Search for the cell housing the specified text and yield its (X, Y) center coordinate. 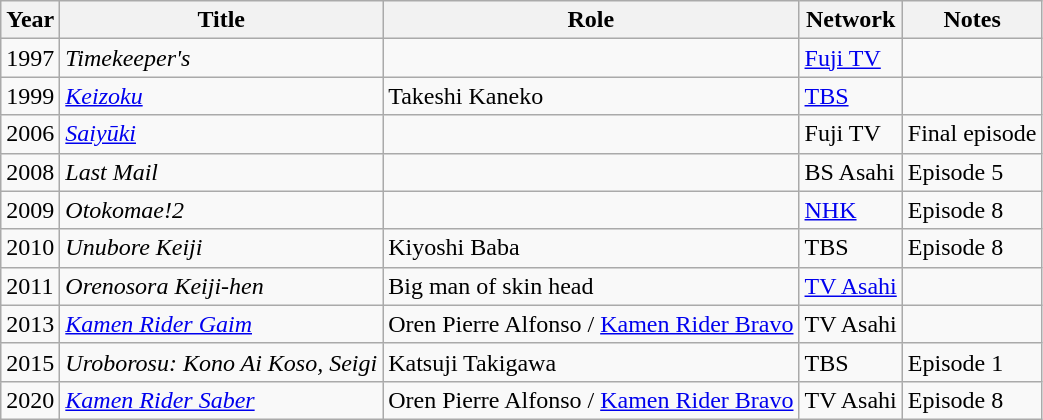
Year (30, 20)
1997 (30, 58)
Katsuji Takigawa (591, 362)
Takeshi Kaneko (591, 96)
2008 (30, 172)
2020 (30, 400)
Saiyūki (222, 134)
Orenosora Keiji-hen (222, 286)
2011 (30, 286)
Kiyoshi Baba (591, 248)
Unubore Keiji (222, 248)
Kamen Rider Gaim (222, 324)
Last Mail (222, 172)
Big man of skin head (591, 286)
Notes (972, 20)
Episode 5 (972, 172)
Timekeeper's (222, 58)
NHK (850, 210)
Role (591, 20)
2015 (30, 362)
Episode 1 (972, 362)
2009 (30, 210)
Final episode (972, 134)
Otokomae!2 (222, 210)
1999 (30, 96)
2010 (30, 248)
BS Asahi (850, 172)
2006 (30, 134)
Kamen Rider Saber (222, 400)
Network (850, 20)
Keizoku (222, 96)
2013 (30, 324)
Uroborosu: Kono Ai Koso, Seigi (222, 362)
Title (222, 20)
